Pinpoint the cell where the given text exists, returning its (X, Y) midpoint coordinate. 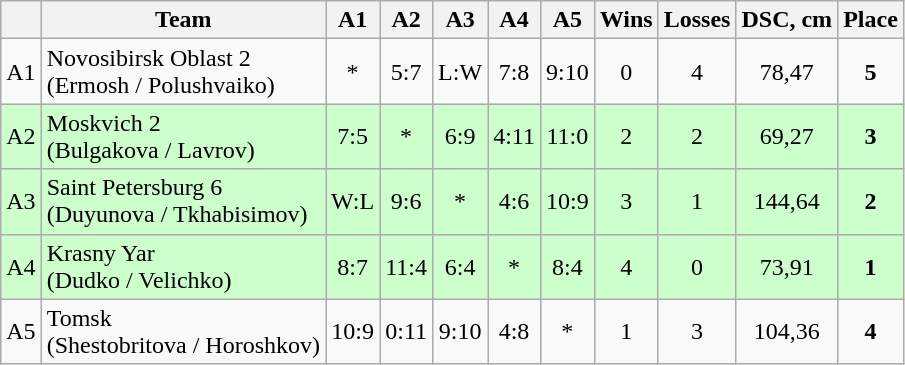
Wins (626, 20)
69,27 (787, 136)
Place (871, 20)
6:9 (460, 136)
8:7 (353, 266)
104,36 (787, 332)
78,47 (787, 72)
Novosibirsk Oblast 2(Ermosh / Polushvaiko) (183, 72)
144,64 (787, 202)
Krasny Yar(Dudko / Velichko) (183, 266)
6:4 (460, 266)
Tomsk(Shestobritova / Horoshkov) (183, 332)
DSC, cm (787, 20)
Team (183, 20)
5:7 (406, 72)
73,91 (787, 266)
4:8 (514, 332)
Losses (697, 20)
9:6 (406, 202)
Moskvich 2(Bulgakova / Lavrov) (183, 136)
11:0 (567, 136)
7:8 (514, 72)
0:11 (406, 332)
Saint Petersburg 6(Duyunova / Tkhabisimov) (183, 202)
7:5 (353, 136)
8:4 (567, 266)
4:11 (514, 136)
4:6 (514, 202)
11:4 (406, 266)
L:W (460, 72)
5 (871, 72)
W:L (353, 202)
